Pinpoint the cell where the given text exists, returning its (x, y) midpoint coordinate. 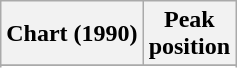
Chart (1990) (72, 34)
Peakposition (189, 34)
